Return the [x, y] coordinate for the center point of the cell that contains the specified text.  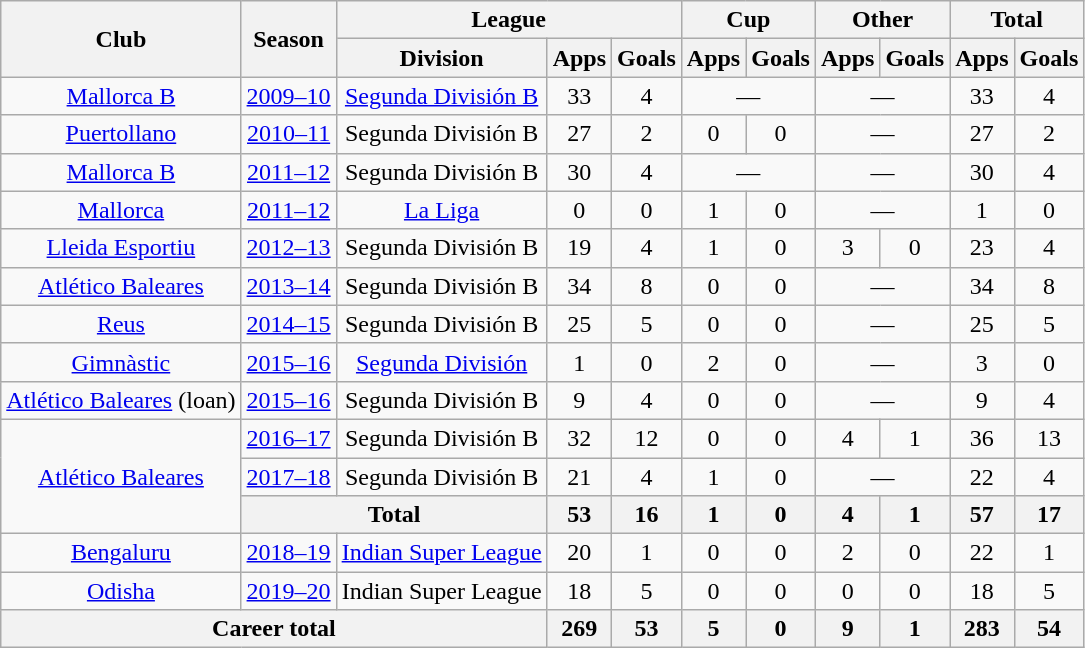
League [508, 20]
2017–18 [288, 477]
19 [579, 248]
21 [579, 477]
2019–20 [288, 591]
12 [647, 438]
2013–14 [288, 286]
Mallorca [121, 210]
54 [1049, 629]
23 [982, 248]
Atlético Baleares (loan) [121, 400]
16 [647, 515]
13 [1049, 438]
Reus [121, 324]
Season [288, 39]
Bengaluru [121, 553]
2010–11 [288, 134]
Career total [274, 629]
2012–13 [288, 248]
32 [579, 438]
Lleida Esportiu [121, 248]
283 [982, 629]
269 [579, 629]
57 [982, 515]
2014–15 [288, 324]
Other [882, 20]
Puertollano [121, 134]
17 [1049, 515]
36 [982, 438]
Gimnàstic [121, 362]
2016–17 [288, 438]
20 [579, 553]
2018–19 [288, 553]
Division [442, 58]
La Liga [442, 210]
Club [121, 39]
2009–10 [288, 96]
Segunda División [442, 362]
Cup [748, 20]
Odisha [121, 591]
